Identify which cell holds the provided text, then report its (x, y) central coordinate. 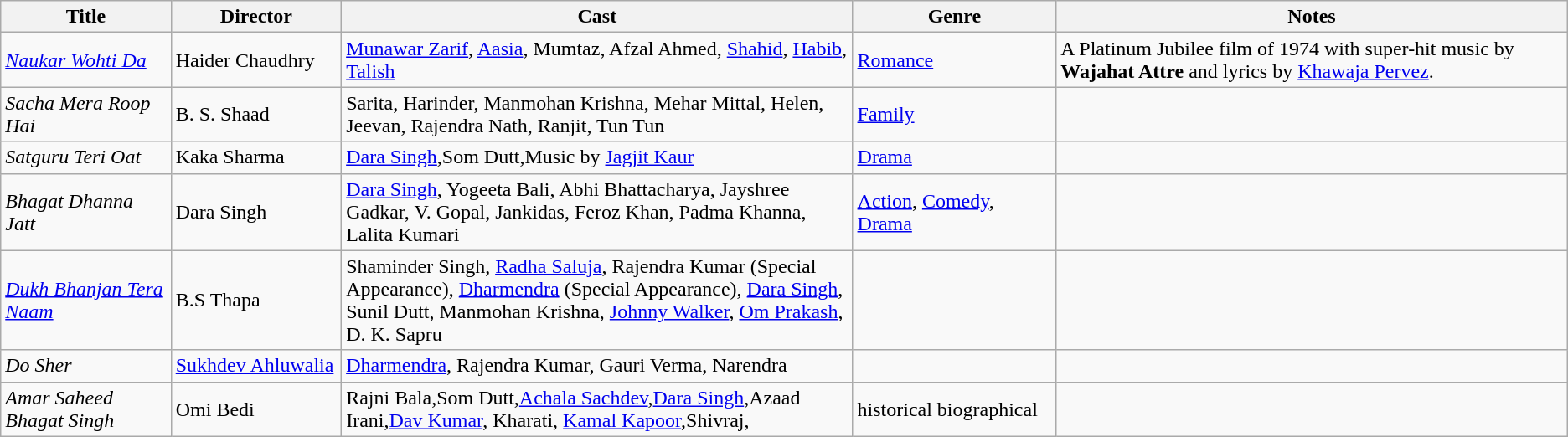
Notes (1312, 17)
B.S Thapa (256, 300)
Sacha Mera Roop Hai (85, 114)
Sarita, Harinder, Manmohan Krishna, Mehar Mittal, Helen, Jeevan, Rajendra Nath, Ranjit, Tun Tun (597, 114)
Kaka Sharma (256, 157)
B. S. Shaad (256, 114)
Munawar Zarif, Aasia, Mumtaz, Afzal Ahmed, Shahid, Habib, Talish (597, 60)
Drama (955, 157)
Omi Bedi (256, 409)
historical biographical (955, 409)
Naukar Wohti Da (85, 60)
Dukh Bhanjan Tera Naam (85, 300)
Genre (955, 17)
Cast (597, 17)
Do Sher (85, 366)
Sukhdev Ahluwalia (256, 366)
Bhagat Dhanna Jatt (85, 212)
Family (955, 114)
Title (85, 17)
Dara Singh,Som Dutt,Music by Jagjit Kaur (597, 157)
Haider Chaudhry (256, 60)
Amar Saheed Bhagat Singh (85, 409)
Rajni Bala,Som Dutt,Achala Sachdev,Dara Singh,Azaad Irani,Dav Kumar, Kharati, Kamal Kapoor,Shivraj, (597, 409)
Dara Singh, Yogeeta Bali, Abhi Bhattacharya, Jayshree Gadkar, V. Gopal, Jankidas, Feroz Khan, Padma Khanna, Lalita Kumari (597, 212)
Action, Comedy, Drama (955, 212)
Satguru Teri Oat (85, 157)
A Platinum Jubilee film of 1974 with super-hit music by Wajahat Attre and lyrics by Khawaja Pervez. (1312, 60)
Romance (955, 60)
Dara Singh (256, 212)
Dharmendra, Rajendra Kumar, Gauri Verma, Narendra (597, 366)
Director (256, 17)
